Determine the (X, Y) coordinate at the center of the cell enclosing the given text.  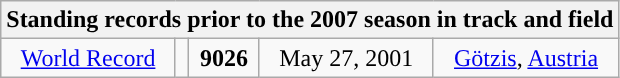
Standing records prior to the 2007 season in track and field (310, 20)
May 27, 2001 (346, 58)
9026 (224, 58)
Götzis, Austria (526, 58)
World Record (88, 58)
